Detect which cell encompasses the target text, then output its [X, Y] center coordinate. 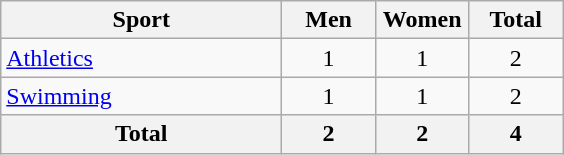
Men [329, 20]
Swimming [142, 96]
Sport [142, 20]
4 [516, 134]
Athletics [142, 58]
Women [422, 20]
